Detect which cell encompasses the target text, then output its (X, Y) center coordinate. 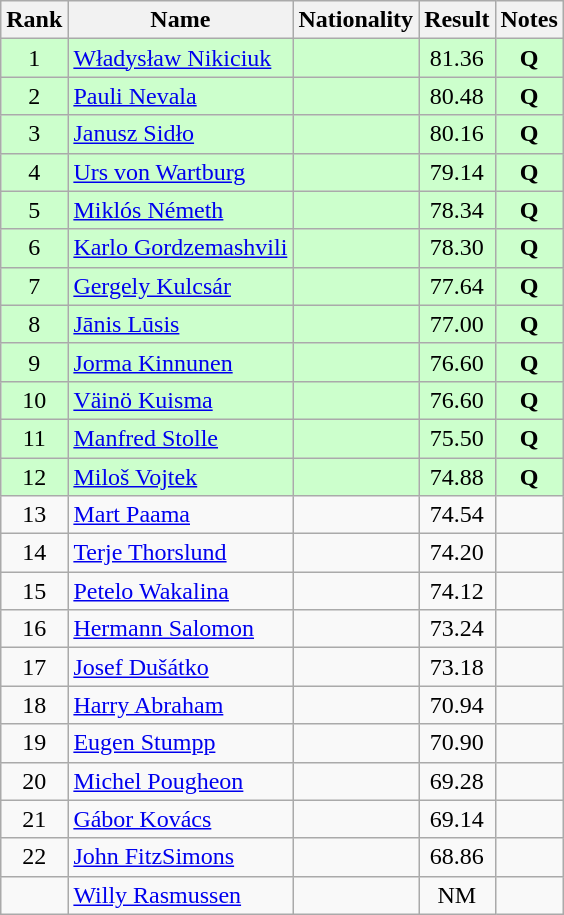
Eugen Stumpp (180, 743)
78.30 (457, 248)
6 (34, 248)
18 (34, 705)
Urs von Wartburg (180, 172)
11 (34, 438)
Notes (529, 20)
70.90 (457, 743)
79.14 (457, 172)
John FitzSimons (180, 857)
5 (34, 210)
2 (34, 96)
81.36 (457, 58)
Miklós Németh (180, 210)
10 (34, 400)
78.34 (457, 210)
20 (34, 781)
74.20 (457, 553)
Karlo Gordzemashvili (180, 248)
Nationality (356, 20)
Hermann Salomon (180, 629)
Name (180, 20)
17 (34, 667)
74.12 (457, 591)
Harry Abraham (180, 705)
1 (34, 58)
4 (34, 172)
Terje Thorslund (180, 553)
Miloš Vojtek (180, 477)
22 (34, 857)
Władysław Nikiciuk (180, 58)
9 (34, 362)
13 (34, 515)
16 (34, 629)
74.54 (457, 515)
74.88 (457, 477)
8 (34, 324)
3 (34, 134)
70.94 (457, 705)
80.16 (457, 134)
73.18 (457, 667)
68.86 (457, 857)
NM (457, 895)
Pauli Nevala (180, 96)
Petelo Wakalina (180, 591)
Gábor Kovács (180, 819)
14 (34, 553)
69.28 (457, 781)
77.64 (457, 286)
Result (457, 20)
Janusz Sidło (180, 134)
69.14 (457, 819)
Gergely Kulcsár (180, 286)
73.24 (457, 629)
Mart Paama (180, 515)
80.48 (457, 96)
Rank (34, 20)
21 (34, 819)
75.50 (457, 438)
Willy Rasmussen (180, 895)
77.00 (457, 324)
Jorma Kinnunen (180, 362)
Väinö Kuisma (180, 400)
19 (34, 743)
7 (34, 286)
Manfred Stolle (180, 438)
Michel Pougheon (180, 781)
Jānis Lūsis (180, 324)
15 (34, 591)
Josef Dušátko (180, 667)
12 (34, 477)
